Locate the cell with the specified text and output its (X, Y) center coordinate. 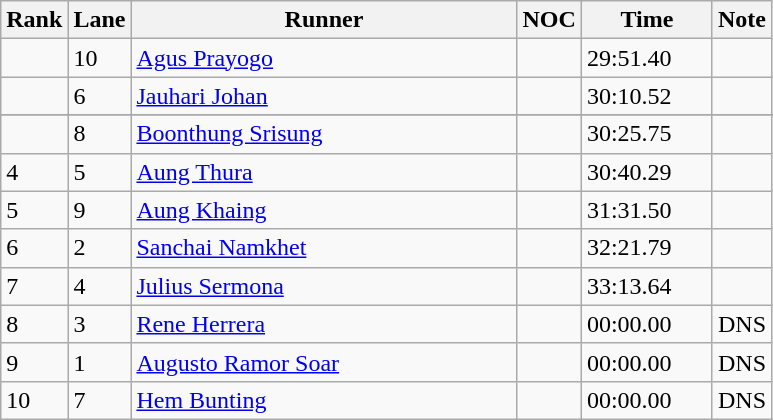
1 (100, 362)
Runner (324, 20)
31:31.50 (646, 210)
30:25.75 (646, 134)
Rene Herrera (324, 324)
Lane (100, 20)
29:51.40 (646, 58)
Boonthung Srisung (324, 134)
Note (742, 20)
30:40.29 (646, 172)
2 (100, 248)
Rank (34, 20)
Aung Thura (324, 172)
Jauhari Johan (324, 96)
32:21.79 (646, 248)
Julius Sermona (324, 286)
Sanchai Namkhet (324, 248)
Aung Khaing (324, 210)
33:13.64 (646, 286)
Hem Bunting (324, 400)
30:10.52 (646, 96)
3 (100, 324)
Augusto Ramor Soar (324, 362)
Agus Prayogo (324, 58)
Time (646, 20)
NOC (549, 20)
